Return (x, y) of the center of cell containing provided text 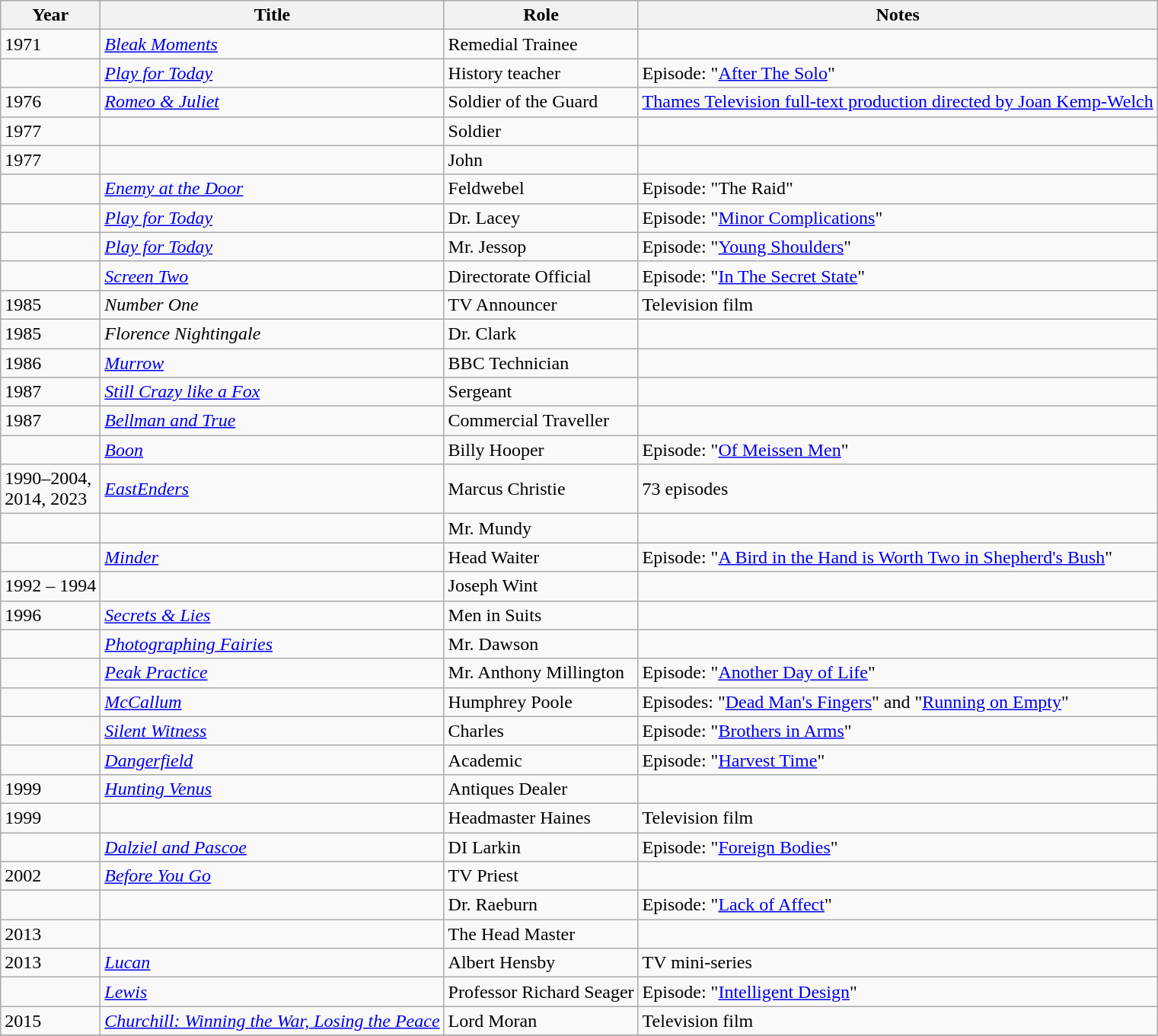
Hunting Venus (273, 789)
Humphrey Poole (541, 702)
Mr. Jessop (541, 247)
Directorate Official (541, 276)
Silent Witness (273, 731)
Mr. Anthony Millington (541, 673)
Episode: "Intelligent Design" (898, 992)
Head Waiter (541, 557)
McCallum (273, 702)
1976 (50, 102)
Remedial Trainee (541, 44)
History teacher (541, 73)
Still Crazy like a Fox (273, 392)
Episode: "Young Shoulders" (898, 247)
The Head Master (541, 934)
Lucan (273, 963)
Lord Moran (541, 1021)
Year (50, 15)
Episode: "A Bird in the Hand is Worth Two in Shepherd's Bush" (898, 557)
Peak Practice (273, 673)
Episode: "Minor Complications" (898, 218)
1990–2004,2014, 2023 (50, 489)
Churchill: Winning the War, Losing the Peace (273, 1021)
2002 (50, 876)
Secrets & Lies (273, 615)
Episode: "In The Secret State" (898, 276)
Thames Television full-text production directed by Joan Kemp-Welch (898, 102)
Dr. Lacey (541, 218)
Photographing Fairies (273, 644)
Episodes: "Dead Man's Fingers" and "Running on Empty" (898, 702)
John (541, 160)
1971 (50, 44)
Billy Hooper (541, 450)
1986 (50, 363)
Romeo & Juliet (273, 102)
Episode: "Of Meissen Men" (898, 450)
Dr. Raeburn (541, 905)
Sergeant (541, 392)
Episode: "After The Solo" (898, 73)
Screen Two (273, 276)
Episode: "Harvest Time" (898, 760)
Title (273, 15)
Charles (541, 731)
Murrow (273, 363)
Mr. Mundy (541, 528)
Number One (273, 304)
73 episodes (898, 489)
Episode: "Foreign Bodies" (898, 847)
Before You Go (273, 876)
Mr. Dawson (541, 644)
Feldwebel (541, 189)
Academic (541, 760)
Dalziel and Pascoe (273, 847)
Episode: "Lack of Affect" (898, 905)
Soldier (541, 131)
Antiques Dealer (541, 789)
Florence Nightingale (273, 333)
Episode: "Brothers in Arms" (898, 731)
Men in Suits (541, 615)
Joseph Wint (541, 586)
2015 (50, 1021)
BBC Technician (541, 363)
Episode: "The Raid" (898, 189)
Lewis (273, 992)
TV Priest (541, 876)
Role (541, 15)
Bleak Moments (273, 44)
1996 (50, 615)
Notes (898, 15)
Soldier of the Guard (541, 102)
Minder (273, 557)
DI Larkin (541, 847)
Commercial Traveller (541, 421)
Enemy at the Door (273, 189)
Episode: "Another Day of Life" (898, 673)
Bellman and True (273, 421)
Marcus Christie (541, 489)
EastEnders (273, 489)
Albert Hensby (541, 963)
TV Announcer (541, 304)
Professor Richard Seager (541, 992)
Dr. Clark (541, 333)
Dangerfield (273, 760)
1992 – 1994 (50, 586)
TV mini-series (898, 963)
Headmaster Haines (541, 818)
Boon (273, 450)
